Search for the cell housing the specified text and yield its [x, y] center coordinate. 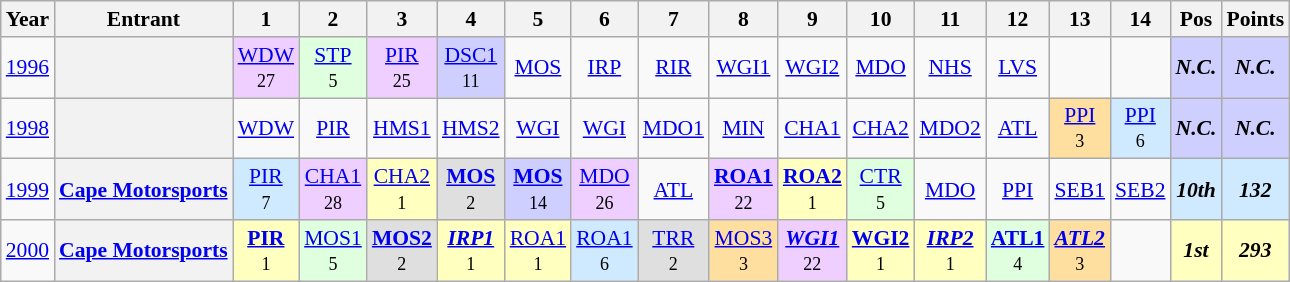
132 [1255, 190]
10 [881, 19]
SEB1 [1080, 190]
11 [950, 19]
IRP11 [471, 250]
MDO2 [950, 128]
RIR [674, 68]
CHA128 [333, 190]
13 [1080, 19]
Entrant [144, 19]
2 [333, 19]
ROA11 [538, 250]
CHA2 [881, 128]
HMS1 [402, 128]
293 [1255, 250]
1999 [28, 190]
PPI [1018, 190]
8 [744, 19]
PPI3 [1080, 128]
NHS [950, 68]
6 [604, 19]
7 [674, 19]
WDW [266, 128]
WGI21 [881, 250]
Pos [1196, 19]
PIR25 [402, 68]
ROA122 [744, 190]
CHA1 [812, 128]
9 [812, 19]
STP5 [333, 68]
IRP2 1 [950, 250]
3 [402, 19]
MIN [744, 128]
PIR7 [266, 190]
Points [1255, 19]
ATL14 [1018, 250]
TRR2 [674, 250]
MOS [538, 68]
LVS [1018, 68]
10th [1196, 190]
ATL23 [1080, 250]
1 [266, 19]
MOS33 [744, 250]
ROA16 [604, 250]
WGI122 [812, 250]
CTR5 [881, 190]
MDO1 [674, 128]
1998 [28, 128]
12 [1018, 19]
WGI2 [812, 68]
4 [471, 19]
5 [538, 19]
WGI1 [744, 68]
DSC111 [471, 68]
1996 [28, 68]
MDO26 [604, 190]
MOS15 [333, 250]
MOS22 [402, 250]
ROA21 [812, 190]
SEB2 [1140, 190]
IRP [604, 68]
CHA21 [402, 190]
PPI6 [1140, 128]
PIR [333, 128]
14 [1140, 19]
WDW27 [266, 68]
PIR1 [266, 250]
1st [1196, 250]
Year [28, 19]
MOS14 [538, 190]
2000 [28, 250]
HMS2 [471, 128]
MOS2 [471, 190]
